Detect which cell encompasses the target text, then output its (x, y) center coordinate. 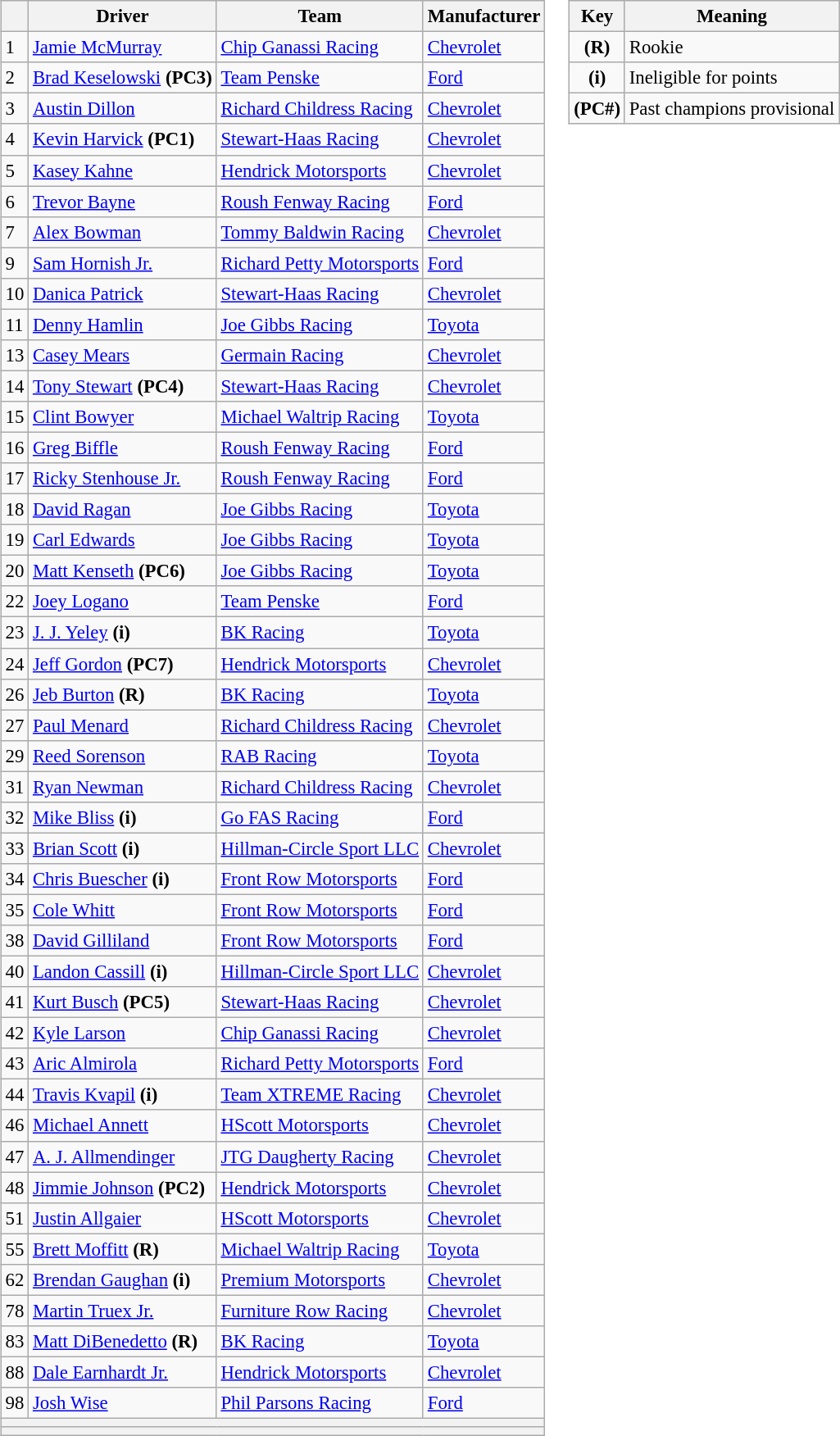
Jimmie Johnson (PC2) (123, 1188)
9 (15, 263)
Driver (123, 16)
11 (15, 325)
Denny Hamlin (123, 325)
6 (15, 202)
2 (15, 78)
Casey Mears (123, 356)
44 (15, 1095)
Sam Hornish Jr. (123, 263)
Kurt Busch (PC5) (123, 1002)
78 (15, 1311)
Joey Logano (123, 602)
Brian Scott (i) (123, 848)
Manufacturer (484, 16)
26 (15, 694)
23 (15, 633)
32 (15, 817)
40 (15, 971)
Landon Cassill (i) (123, 971)
Justin Allgaier (123, 1218)
Meaning (731, 16)
Brad Keselowski (PC3) (123, 78)
(i) (597, 78)
JTG Daugherty Racing (320, 1157)
35 (15, 910)
18 (15, 510)
13 (15, 356)
Jeff Gordon (PC7) (123, 663)
55 (15, 1249)
Jeb Burton (R) (123, 694)
Cole Whitt (123, 910)
33 (15, 848)
A. J. Allmendinger (123, 1157)
Germain Racing (320, 356)
41 (15, 1002)
Brett Moffitt (R) (123, 1249)
Greg Biffle (123, 448)
Kevin Harvick (PC1) (123, 139)
David Gilliland (123, 941)
46 (15, 1125)
Furniture Row Racing (320, 1311)
Trevor Bayne (123, 202)
16 (15, 448)
Tony Stewart (PC4) (123, 386)
Jamie McMurray (123, 48)
Rookie (731, 48)
Tommy Baldwin Racing (320, 232)
Mike Bliss (i) (123, 817)
98 (15, 1403)
31 (15, 787)
51 (15, 1218)
3 (15, 109)
(PC#) (597, 109)
Premium Motorsports (320, 1279)
47 (15, 1157)
RAB Racing (320, 756)
24 (15, 663)
10 (15, 293)
J. J. Yeley (i) (123, 633)
19 (15, 540)
Ryan Newman (123, 787)
Brendan Gaughan (i) (123, 1279)
27 (15, 725)
34 (15, 879)
48 (15, 1188)
Phil Parsons Racing (320, 1403)
15 (15, 417)
Past champions provisional (731, 109)
83 (15, 1342)
Ineligible for points (731, 78)
Ricky Stenhouse Jr. (123, 479)
Go FAS Racing (320, 817)
Chris Buescher (i) (123, 879)
Michael Annett (123, 1125)
17 (15, 479)
29 (15, 756)
14 (15, 386)
7 (15, 232)
62 (15, 1279)
Kasey Kahne (123, 170)
Danica Patrick (123, 293)
David Ragan (123, 510)
Reed Sorenson (123, 756)
Team XTREME Racing (320, 1095)
(R) (597, 48)
Matt Kenseth (PC6) (123, 571)
42 (15, 1034)
Martin Truex Jr. (123, 1311)
5 (15, 170)
4 (15, 139)
Dale Earnhardt Jr. (123, 1372)
20 (15, 571)
38 (15, 941)
Clint Bowyer (123, 417)
Kyle Larson (123, 1034)
Matt DiBenedetto (R) (123, 1342)
1 (15, 48)
Josh Wise (123, 1403)
88 (15, 1372)
22 (15, 602)
Aric Almirola (123, 1064)
Team (320, 16)
Paul Menard (123, 725)
Carl Edwards (123, 540)
Alex Bowman (123, 232)
Austin Dillon (123, 109)
Key (597, 16)
Travis Kvapil (i) (123, 1095)
43 (15, 1064)
